Scan for the cell matching the given text and deliver its [x, y] coordinate at center. 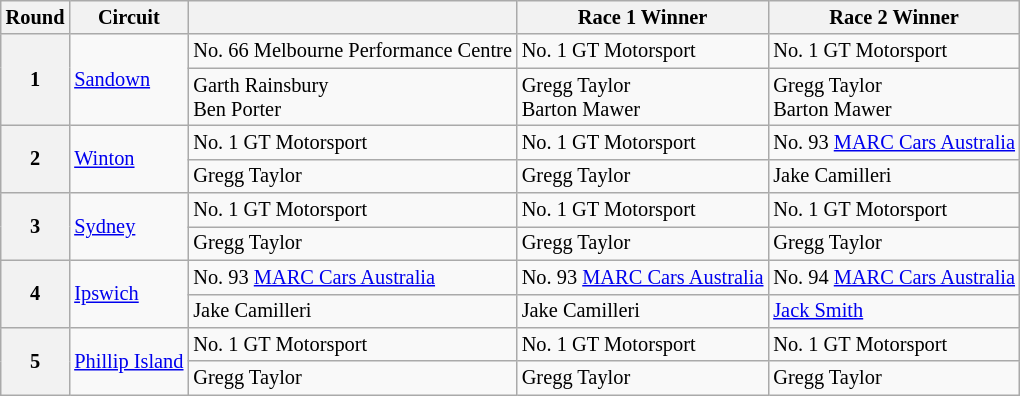
Race 1 Winner [643, 17]
Circuit [128, 17]
No. 66 Melbourne Performance Centre [352, 51]
5 [36, 360]
3 [36, 226]
Race 2 Winner [894, 17]
Garth Rainsbury Ben Porter [352, 97]
Sandown [128, 80]
Ipswich [128, 294]
Jack Smith [894, 311]
4 [36, 294]
Round [36, 17]
2 [36, 158]
Sydney [128, 226]
1 [36, 80]
Winton [128, 158]
No. 94 MARC Cars Australia [894, 277]
Phillip Island [128, 360]
